Determine the [X, Y] coordinate at the center of the cell enclosing the given text.  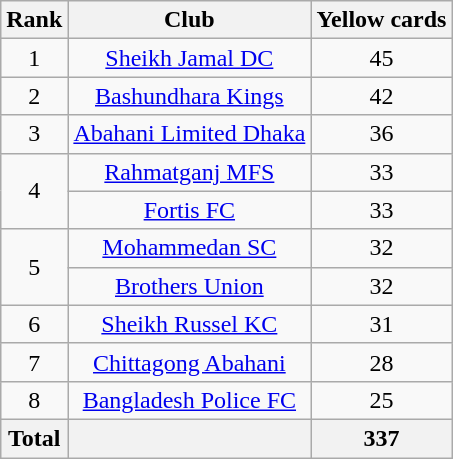
337 [382, 438]
Club [190, 20]
Sheikh Jamal DC [190, 58]
36 [382, 134]
42 [382, 96]
Chittagong Abahani [190, 362]
31 [382, 324]
5 [34, 267]
Abahani Limited Dhaka [190, 134]
Brothers Union [190, 286]
Bashundhara Kings [190, 96]
7 [34, 362]
2 [34, 96]
3 [34, 134]
6 [34, 324]
45 [382, 58]
28 [382, 362]
Rank [34, 20]
Yellow cards [382, 20]
Sheikh Russel KC [190, 324]
Rahmatganj MFS [190, 172]
8 [34, 400]
4 [34, 191]
25 [382, 400]
Total [34, 438]
Fortis FC [190, 210]
Mohammedan SC [190, 248]
1 [34, 58]
Bangladesh Police FC [190, 400]
